Identify which cell holds the provided text, then report its [x, y] central coordinate. 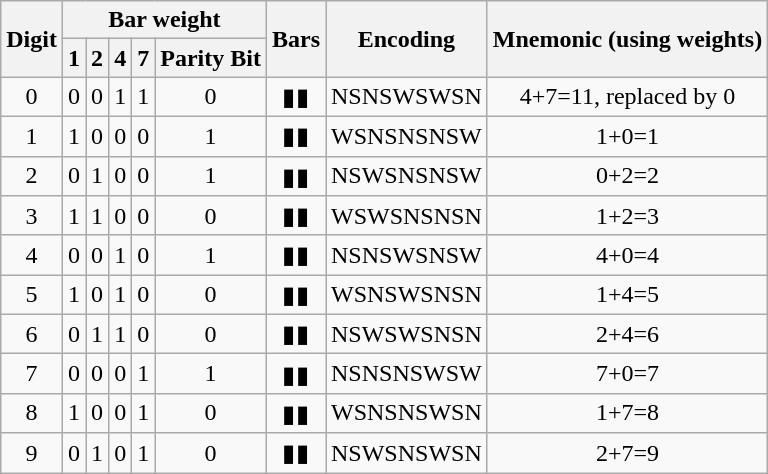
WSNSNSWSN [407, 413]
7+0=7 [627, 374]
NSNSWSNSW [407, 255]
NSWSNSWSN [407, 453]
WSNSWSNSN [407, 295]
Bar weight [164, 20]
6 [32, 334]
0+2=2 [627, 176]
4+7=11, replaced by 0 [627, 97]
4+0=4 [627, 255]
3 [32, 216]
Bars [296, 39]
1+0=1 [627, 136]
1+7=8 [627, 413]
Mnemonic (using weights) [627, 39]
2+4=6 [627, 334]
5 [32, 295]
Encoding [407, 39]
8 [32, 413]
1+2=3 [627, 216]
WSWSNSNSN [407, 216]
NSNSNSWSW [407, 374]
1+4=5 [627, 295]
NSWSNSNSW [407, 176]
Parity Bit [211, 58]
2+7=9 [627, 453]
WSNSNSNSW [407, 136]
Digit [32, 39]
NSWSWSNSN [407, 334]
NSNSWSWSN [407, 97]
9 [32, 453]
